Search for the cell housing the specified text and yield its [X, Y] center coordinate. 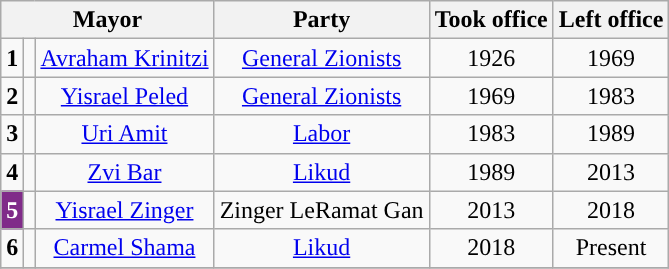
4 [12, 172]
2 [12, 96]
6 [12, 248]
Zvi Bar [124, 172]
Labor [322, 134]
Uri Amit [124, 134]
1 [12, 58]
Carmel Shama [124, 248]
Left office [611, 20]
Avraham Krinitzi [124, 58]
3 [12, 134]
Zinger LeRamat Gan [322, 210]
Mayor [108, 20]
Took office [491, 20]
Yisrael Peled [124, 96]
Present [611, 248]
5 [12, 210]
Party [322, 20]
1926 [491, 58]
Yisrael Zinger [124, 210]
